Return the (x, y) coordinate for the center point of the cell that contains the specified text.  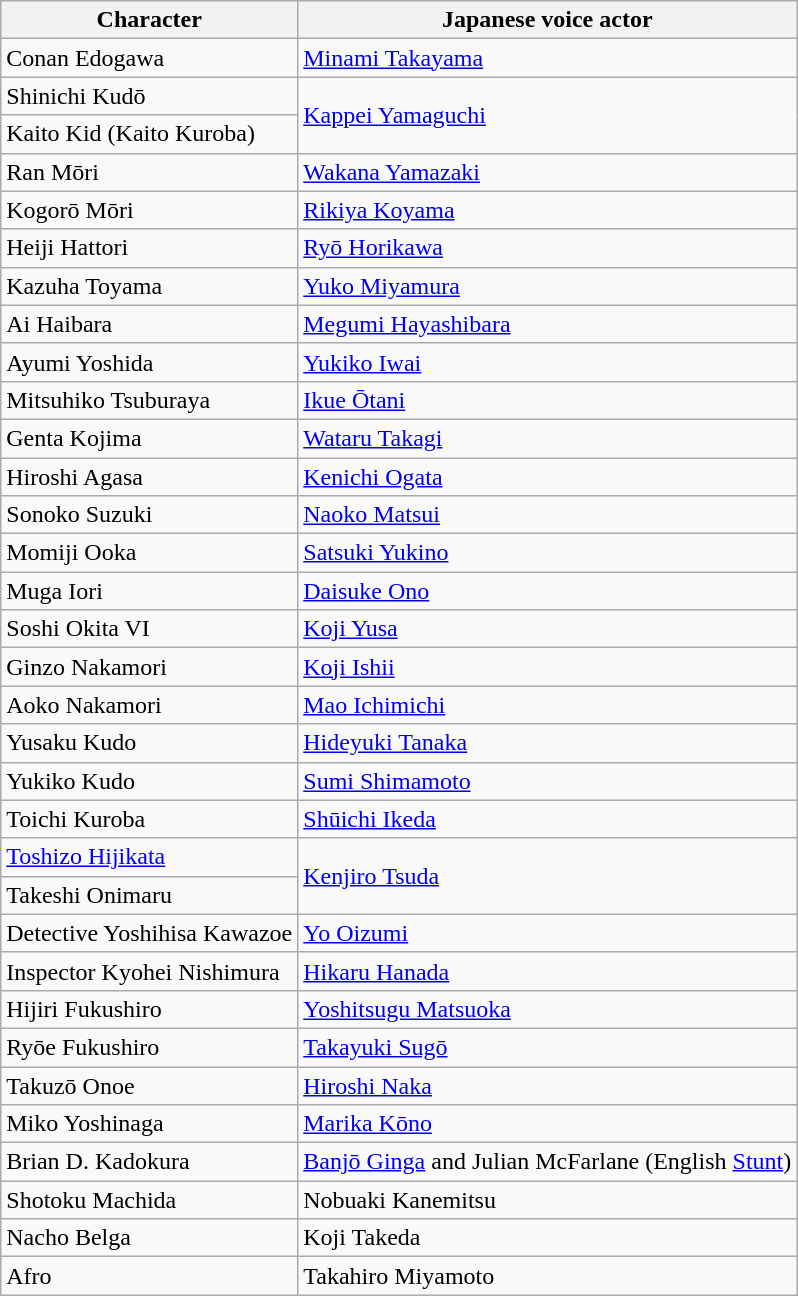
Momiji Ooka (150, 553)
Kazuha Toyama (150, 286)
Mao Ichimichi (548, 705)
Kappei Yamaguchi (548, 115)
Hideyuki Tanaka (548, 743)
Character (150, 20)
Shinichi Kudō (150, 96)
Muga Iori (150, 591)
Koji Ishii (548, 667)
Miko Yoshinaga (150, 1124)
Detective Yoshihisa Kawazoe (150, 933)
Shūichi Ikeda (548, 819)
Ryō Horikawa (548, 248)
Minami Takayama (548, 58)
Yusaku Kudo (150, 743)
Conan Edogawa (150, 58)
Aoko Nakamori (150, 705)
Brian D. Kadokura (150, 1162)
Mitsuhiko Tsuburaya (150, 400)
Wataru Takagi (548, 438)
Ran Mōri (150, 172)
Ikue Ōtani (548, 400)
Ginzo Nakamori (150, 667)
Yoshitsugu Matsuoka (548, 1009)
Nobuaki Kanemitsu (548, 1200)
Japanese voice actor (548, 20)
Yo Oizumi (548, 933)
Takahiro Miyamoto (548, 1276)
Yuko Miyamura (548, 286)
Satsuki Yukino (548, 553)
Sonoko Suzuki (150, 515)
Takayuki Sugō (548, 1047)
Shotoku Machida (150, 1200)
Soshi Okita VI (150, 629)
Naoko Matsui (548, 515)
Kenjiro Tsuda (548, 876)
Hiroshi Agasa (150, 477)
Yukiko Kudo (150, 781)
Wakana Yamazaki (548, 172)
Kogorō Mōri (150, 210)
Koji Yusa (548, 629)
Takuzō Onoe (150, 1085)
Nacho Belga (150, 1238)
Takeshi Onimaru (150, 895)
Ryōe Fukushiro (150, 1047)
Rikiya Koyama (548, 210)
Sumi Shimamoto (548, 781)
Ai Haibara (150, 324)
Toshizo Hijikata (150, 857)
Kenichi Ogata (548, 477)
Toichi Kuroba (150, 819)
Marika Kōno (548, 1124)
Inspector Kyohei Nishimura (150, 971)
Kaito Kid (Kaito Kuroba) (150, 134)
Daisuke Ono (548, 591)
Yukiko Iwai (548, 362)
Hiroshi Naka (548, 1085)
Megumi Hayashibara (548, 324)
Genta Kojima (150, 438)
Koji Takeda (548, 1238)
Hikaru Hanada (548, 971)
Afro (150, 1276)
Heiji Hattori (150, 248)
Hijiri Fukushiro (150, 1009)
Ayumi Yoshida (150, 362)
Banjō Ginga and Julian McFarlane (English Stunt) (548, 1162)
